Pinpoint the cell where the given text exists, returning its (X, Y) midpoint coordinate. 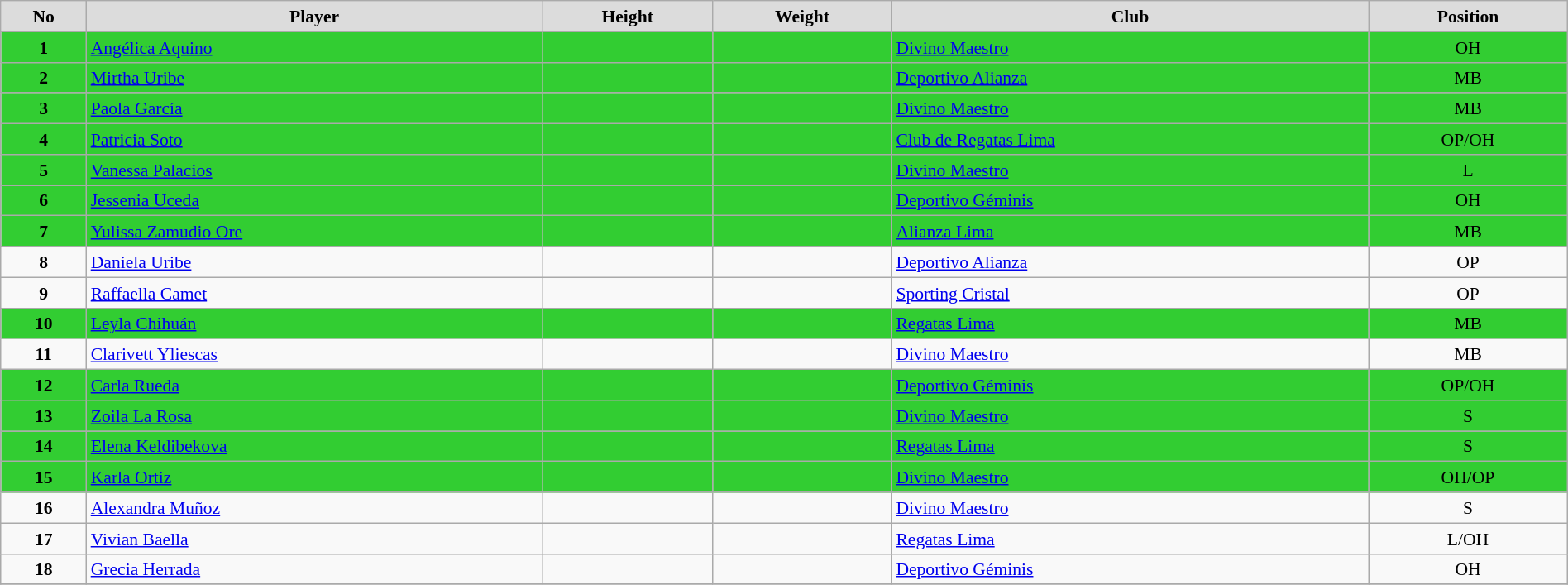
Weight (802, 17)
Leyla Chihuán (314, 323)
11 (44, 354)
Zoila La Rosa (314, 415)
16 (44, 508)
Clarivett Yliescas (314, 354)
4 (44, 139)
OH/OP (1468, 477)
1 (44, 46)
14 (44, 445)
3 (44, 108)
6 (44, 200)
8 (44, 261)
Karla Ortiz (314, 477)
L/OH (1468, 538)
Vivian Baella (314, 538)
7 (44, 232)
17 (44, 538)
Jessenia Uceda (314, 200)
Sporting Cristal (1130, 293)
13 (44, 415)
Raffaella Camet (314, 293)
Angélica Aquino (314, 46)
9 (44, 293)
10 (44, 323)
Carla Rueda (314, 384)
L (1468, 169)
Mirtha Uribe (314, 78)
Player (314, 17)
Yulissa Zamudio Ore (314, 232)
Position (1468, 17)
18 (44, 569)
Height (628, 17)
Vanessa Palacios (314, 169)
15 (44, 477)
Grecia Herrada (314, 569)
12 (44, 384)
2 (44, 78)
Alianza Lima (1130, 232)
No (44, 17)
Club de Regatas Lima (1130, 139)
Alexandra Muñoz (314, 508)
Club (1130, 17)
Daniela Uribe (314, 261)
Elena Keldibekova (314, 445)
5 (44, 169)
Paola García (314, 108)
Patricia Soto (314, 139)
